Output the [x, y] coordinate of the center of the cell containing the given text.  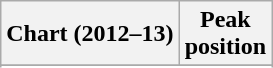
Peakposition [225, 34]
Chart (2012–13) [90, 34]
